Extract the [X, Y] coordinate from the center of the cell holding the provided text.  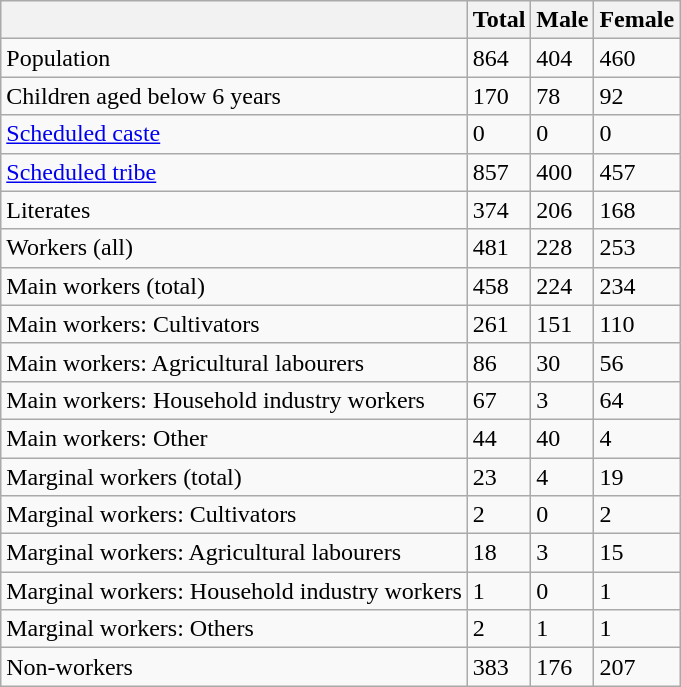
404 [562, 58]
Marginal workers: Household industry workers [234, 591]
864 [499, 58]
481 [499, 248]
234 [637, 286]
458 [499, 286]
Main workers: Other [234, 438]
67 [499, 400]
Marginal workers: Cultivators [234, 515]
Population [234, 58]
Non-workers [234, 667]
15 [637, 553]
176 [562, 667]
44 [499, 438]
400 [562, 172]
383 [499, 667]
Scheduled tribe [234, 172]
Main workers (total) [234, 286]
110 [637, 324]
374 [499, 210]
Main workers: Household industry workers [234, 400]
Marginal workers: Agricultural labourers [234, 553]
253 [637, 248]
457 [637, 172]
23 [499, 477]
Literates [234, 210]
64 [637, 400]
56 [637, 362]
170 [499, 96]
228 [562, 248]
Workers (all) [234, 248]
92 [637, 96]
261 [499, 324]
Main workers: Cultivators [234, 324]
206 [562, 210]
Male [562, 20]
224 [562, 286]
857 [499, 172]
30 [562, 362]
18 [499, 553]
19 [637, 477]
Scheduled caste [234, 134]
Marginal workers (total) [234, 477]
Children aged below 6 years [234, 96]
168 [637, 210]
78 [562, 96]
151 [562, 324]
Marginal workers: Others [234, 629]
Total [499, 20]
86 [499, 362]
Main workers: Agricultural labourers [234, 362]
460 [637, 58]
207 [637, 667]
Female [637, 20]
40 [562, 438]
